Return [X, Y] of the center of cell containing provided text 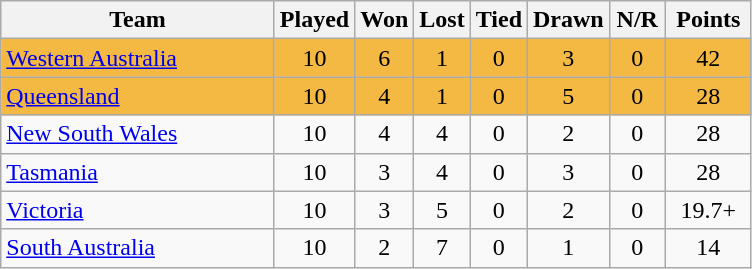
42 [708, 58]
Team [138, 20]
Lost [442, 20]
Played [314, 20]
14 [708, 248]
N/R [637, 20]
Tied [498, 20]
6 [384, 58]
Western Australia [138, 58]
Drawn [569, 20]
Tasmania [138, 172]
19.7+ [708, 210]
New South Wales [138, 134]
7 [442, 248]
Won [384, 20]
Points [708, 20]
Victoria [138, 210]
Queensland [138, 96]
South Australia [138, 248]
